Return (X, Y) of the center of cell containing provided text 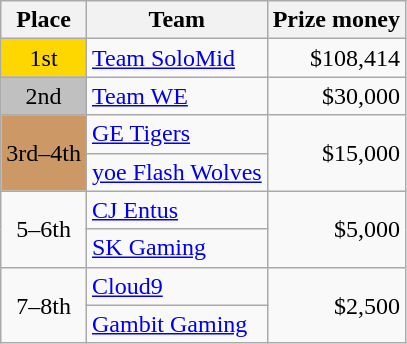
$108,414 (336, 58)
GE Tigers (176, 134)
Prize money (336, 20)
$15,000 (336, 153)
Cloud9 (176, 286)
Team (176, 20)
Team WE (176, 96)
CJ Entus (176, 210)
5–6th (44, 229)
Team SoloMid (176, 58)
$30,000 (336, 96)
yoe Flash Wolves (176, 172)
SK Gaming (176, 248)
1st (44, 58)
$2,500 (336, 305)
2nd (44, 96)
Place (44, 20)
$5,000 (336, 229)
Gambit Gaming (176, 324)
7–8th (44, 305)
3rd–4th (44, 153)
